Scan for the cell matching the given text and deliver its (x, y) coordinate at center. 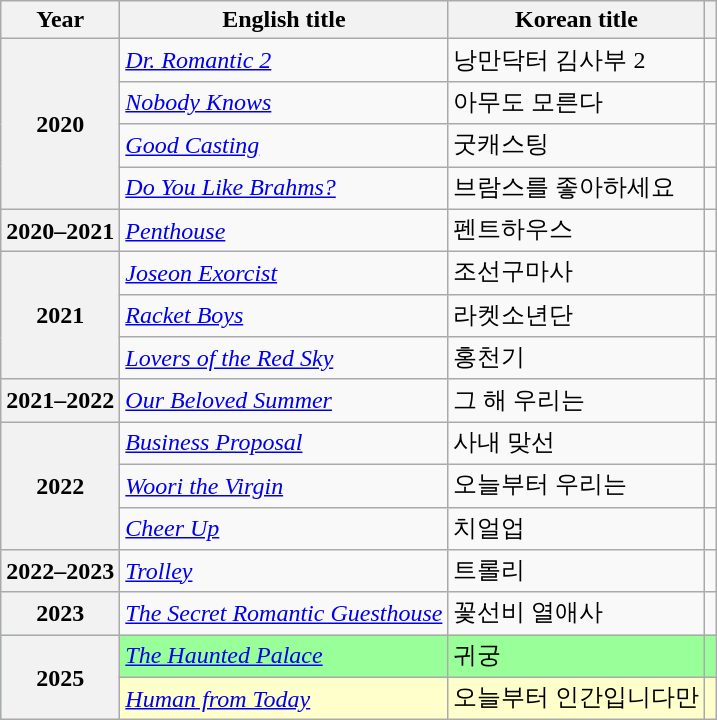
Cheer Up (284, 528)
2022 (60, 486)
Dr. Romantic 2 (284, 60)
Woori the Virgin (284, 486)
Korean title (576, 20)
오늘부터 우리는 (576, 486)
The Secret Romantic Guesthouse (284, 614)
Trolley (284, 572)
Joseon Exorcist (284, 274)
2021–2022 (60, 400)
오늘부터 인간입니다만 (576, 698)
트롤리 (576, 572)
2022–2023 (60, 572)
Good Casting (284, 146)
2020–2021 (60, 230)
귀궁 (576, 656)
라켓소년단 (576, 316)
조선구마사 (576, 274)
The Haunted Palace (284, 656)
Racket Boys (284, 316)
아무도 모른다 (576, 102)
그 해 우리는 (576, 400)
낭만닥터 김사부 2 (576, 60)
굿캐스팅 (576, 146)
Human from Today (284, 698)
English title (284, 20)
펜트하우스 (576, 230)
Year (60, 20)
2020 (60, 124)
2021 (60, 316)
Nobody Knows (284, 102)
2025 (60, 678)
꽃선비 열애사 (576, 614)
2023 (60, 614)
Our Beloved Summer (284, 400)
Do You Like Brahms? (284, 188)
Business Proposal (284, 444)
치얼업 (576, 528)
브람스를 좋아하세요 (576, 188)
홍천기 (576, 358)
Lovers of the Red Sky (284, 358)
Penthouse (284, 230)
사내 맞선 (576, 444)
